Provide the (X, Y) coordinate of the cell's center where the given text is located.  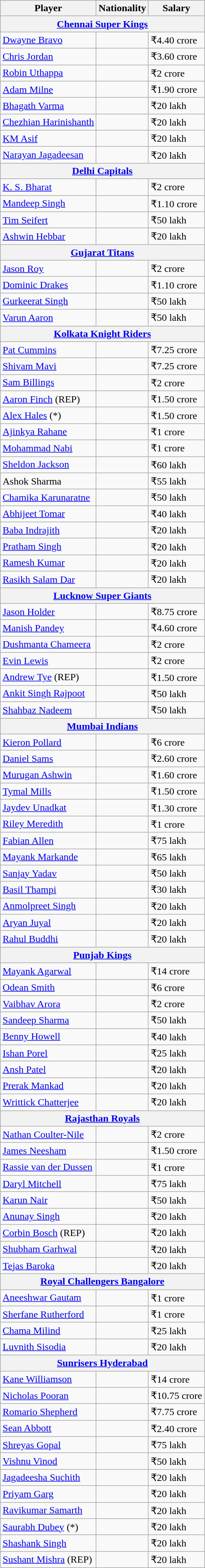
Daryl Mitchell (48, 1184)
Mohammad Nabi (48, 448)
Vaibhav Arora (48, 1004)
₹1.30 crore (176, 808)
₹10.75 crore (176, 1396)
₹2.60 crore (176, 759)
Ashok Sharma (48, 481)
Ravikumar Samarth (48, 1510)
Chris Jordan (48, 56)
Odean Smith (48, 987)
Mandeep Singh (48, 204)
₹8.75 crore (176, 612)
Chezhian Harinishanth (48, 122)
₹7.75 crore (176, 1412)
Lucknow Super Giants (103, 596)
Sunrisers Hyderabad (103, 1363)
Nicholas Pooran (48, 1396)
Aneeshwar Gautam (48, 1298)
Royal Challengers Bangalore (103, 1282)
Sherfane Rutherford (48, 1314)
Shahbaz Nadeem (48, 710)
Mumbai Indians (103, 726)
Kane Williamson (48, 1379)
Varun Aaron (48, 317)
Chennai Super Kings (103, 24)
₹55 lakh (176, 481)
Aaron Finch (REP) (48, 399)
Dushmanta Chameera (48, 645)
Dominic Drakes (48, 285)
James Neesham (48, 1151)
Tymal Mills (48, 791)
Sushant Mishra (REP) (48, 1560)
KM Asif (48, 138)
Priyam Garg (48, 1494)
Anunay Singh (48, 1217)
Corbin Bosch (REP) (48, 1233)
Ajinkya Rahane (48, 432)
Shreyas Gopal (48, 1445)
Manish Pandey (48, 628)
Riley Meredith (48, 824)
₹2.40 crore (176, 1428)
Luvnith Sisodia (48, 1347)
Kieron Pollard (48, 742)
Ishan Porel (48, 1053)
Adam Milne (48, 90)
Fabian Allen (48, 841)
₹60 lakh (176, 465)
₹65 lakh (176, 857)
₹30 lakh (176, 890)
Vishnu Vinod (48, 1461)
Rajasthan Royals (103, 1118)
Tejas Baroka (48, 1266)
Basil Thampi (48, 890)
Shashank Singh (48, 1543)
₹4.60 crore (176, 628)
Ankit Singh Rajpoot (48, 693)
Benny Howell (48, 1037)
Player (48, 8)
Sam Billings (48, 383)
Jaydev Unadkat (48, 808)
Romario Shepherd (48, 1412)
Punjab Kings (103, 955)
Prerak Mankad (48, 1086)
Writtick Chatterjee (48, 1102)
Saurabh Dubey (*) (48, 1527)
Salary (176, 8)
Rahul Buddhi (48, 939)
Rassie van der Dussen (48, 1167)
Jason Holder (48, 612)
Dwayne Bravo (48, 40)
Karun Nair (48, 1200)
Shubham Garhwal (48, 1249)
Chamika Karunaratne (48, 497)
Nationality (122, 8)
Rasikh Salam Dar (48, 579)
Jason Roy (48, 269)
Aryan Juyal (48, 923)
Robin Uthappa (48, 73)
Evin Lewis (48, 661)
Tim Seifert (48, 220)
K. S. Bharat (48, 187)
Mayank Markande (48, 857)
₹1.60 crore (176, 775)
Daniel Sams (48, 759)
Pratham Singh (48, 547)
Nathan Coulter-Nile (48, 1134)
Baba Indrajith (48, 530)
Sanjay Yadav (48, 873)
₹3.60 crore (176, 56)
Gurkeerat Singh (48, 301)
₹4.40 crore (176, 40)
Kolkata Knight Riders (103, 334)
Alex Hales (*) (48, 415)
₹1.90 crore (176, 90)
Ashwin Hebbar (48, 236)
Anmolpreet Singh (48, 906)
Chama Milind (48, 1330)
Ansh Patel (48, 1069)
Shivam Mavi (48, 366)
Murugan Ashwin (48, 775)
Delhi Capitals (103, 171)
Bhagath Varma (48, 106)
Abhijeet Tomar (48, 514)
Sandeep Sharma (48, 1020)
Gujarat Titans (103, 252)
Andrew Tye (REP) (48, 677)
Jagadeesha Suchith (48, 1478)
Sean Abbott (48, 1428)
Sheldon Jackson (48, 465)
Mayank Agarwal (48, 971)
Pat Cummins (48, 350)
Narayan Jagadeesan (48, 155)
Ramesh Kumar (48, 563)
